Identify which cell holds the provided text, then report its [X, Y] central coordinate. 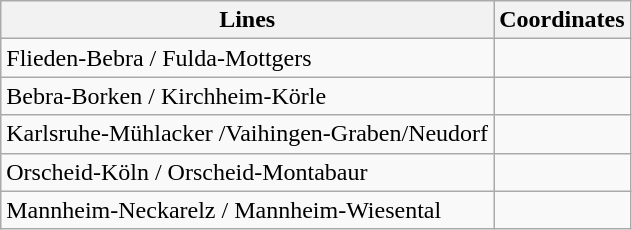
Bebra-Borken / Kirchheim-Körle [248, 96]
Coordinates [562, 20]
Lines [248, 20]
Flieden-Bebra / Fulda-Mottgers [248, 58]
Karlsruhe-Mühlacker /Vaihingen-Graben/Neudorf [248, 134]
Mannheim-Neckarelz / Mannheim-Wiesental [248, 210]
Orscheid-Köln / Orscheid-Montabaur [248, 172]
